Return the [X, Y] coordinate for the center point of the cell that contains the specified text.  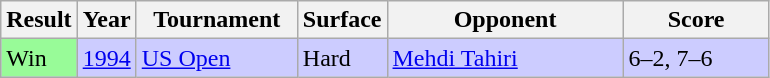
Score [696, 20]
US Open [216, 58]
Result [39, 20]
Win [39, 58]
Year [106, 20]
Surface [342, 20]
1994 [106, 58]
Mehdi Tahiri [505, 58]
6–2, 7–6 [696, 58]
Tournament [216, 20]
Opponent [505, 20]
Hard [342, 58]
